Return (x, y) of the center of cell containing provided text 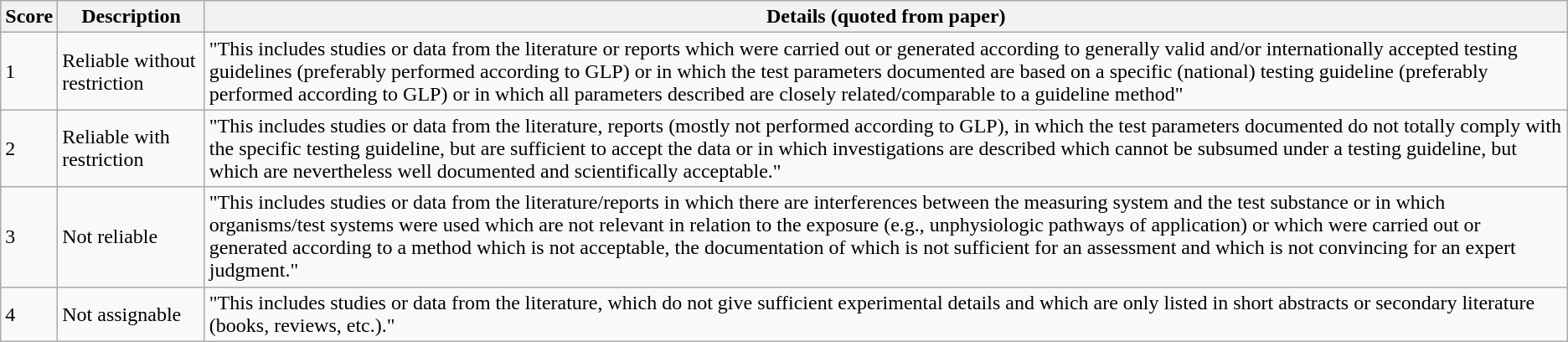
Details (quoted from paper) (886, 17)
1 (29, 71)
2 (29, 148)
Reliable with restriction (132, 148)
4 (29, 313)
Reliable without restriction (132, 71)
Score (29, 17)
3 (29, 236)
Description (132, 17)
Not assignable (132, 313)
Not reliable (132, 236)
